Provide the [X, Y] coordinate of the cell's center where the given text is located.  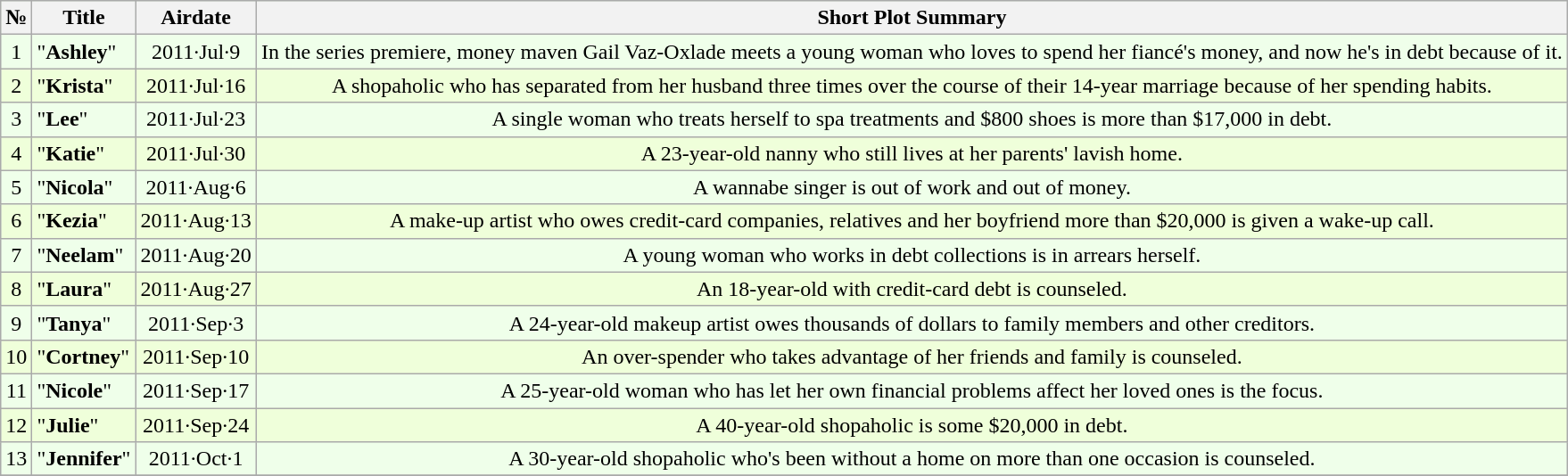
"Kezia" [84, 221]
2011·Jul·23 [196, 119]
5 [16, 187]
4 [16, 153]
6 [16, 221]
2011·Jul·16 [196, 86]
A wannabe singer is out of work and out of money. [912, 187]
"Cortney" [84, 357]
A 24-year-old makeup artist owes thousands of dollars to family members and other creditors. [912, 323]
1 [16, 52]
№ [16, 18]
A 23-year-old nanny who still lives at her parents' lavish home. [912, 153]
13 [16, 459]
An 18-year-old with credit-card debt is counseled. [912, 289]
"Nicole" [84, 390]
"Krista" [84, 86]
2011·Aug·13 [196, 221]
2011·Jul·30 [196, 153]
Short Plot Summary [912, 18]
"Nicola" [84, 187]
2011·Oct·1 [196, 459]
12 [16, 425]
7 [16, 255]
9 [16, 323]
2 [16, 86]
"Tanya" [84, 323]
A shopaholic who has separated from her husband three times over the course of their 14-year marriage because of her spending habits. [912, 86]
A single woman who treats herself to spa treatments and $800 shoes is more than $17,000 in debt. [912, 119]
"Lee" [84, 119]
A 40-year-old shopaholic is some $20,000 in debt. [912, 425]
2011·Aug·6 [196, 187]
"Ashley" [84, 52]
Airdate [196, 18]
"Katie" [84, 153]
A young woman who works in debt collections is in arrears herself. [912, 255]
2011·Sep·24 [196, 425]
2011·Sep·17 [196, 390]
"Neelam" [84, 255]
11 [16, 390]
2011·Sep·3 [196, 323]
2011·Aug·27 [196, 289]
3 [16, 119]
"Laura" [84, 289]
2011·Sep·10 [196, 357]
A 25-year-old woman who has let her own financial problems affect her loved ones is the focus. [912, 390]
An over-spender who takes advantage of her friends and family is counseled. [912, 357]
2011·Jul·9 [196, 52]
"Julie" [84, 425]
10 [16, 357]
"Jennifer" [84, 459]
8 [16, 289]
A make-up artist who owes credit-card companies, relatives and her boyfriend more than $20,000 is given a wake-up call. [912, 221]
2011·Aug·20 [196, 255]
In the series premiere, money maven Gail Vaz-Oxlade meets a young woman who loves to spend her fiancé's money, and now he's in debt because of it. [912, 52]
Title [84, 18]
A 30-year-old shopaholic who's been without a home on more than one occasion is counseled. [912, 459]
